From the cell containing the given text, extract its center point as [X, Y] coordinate. 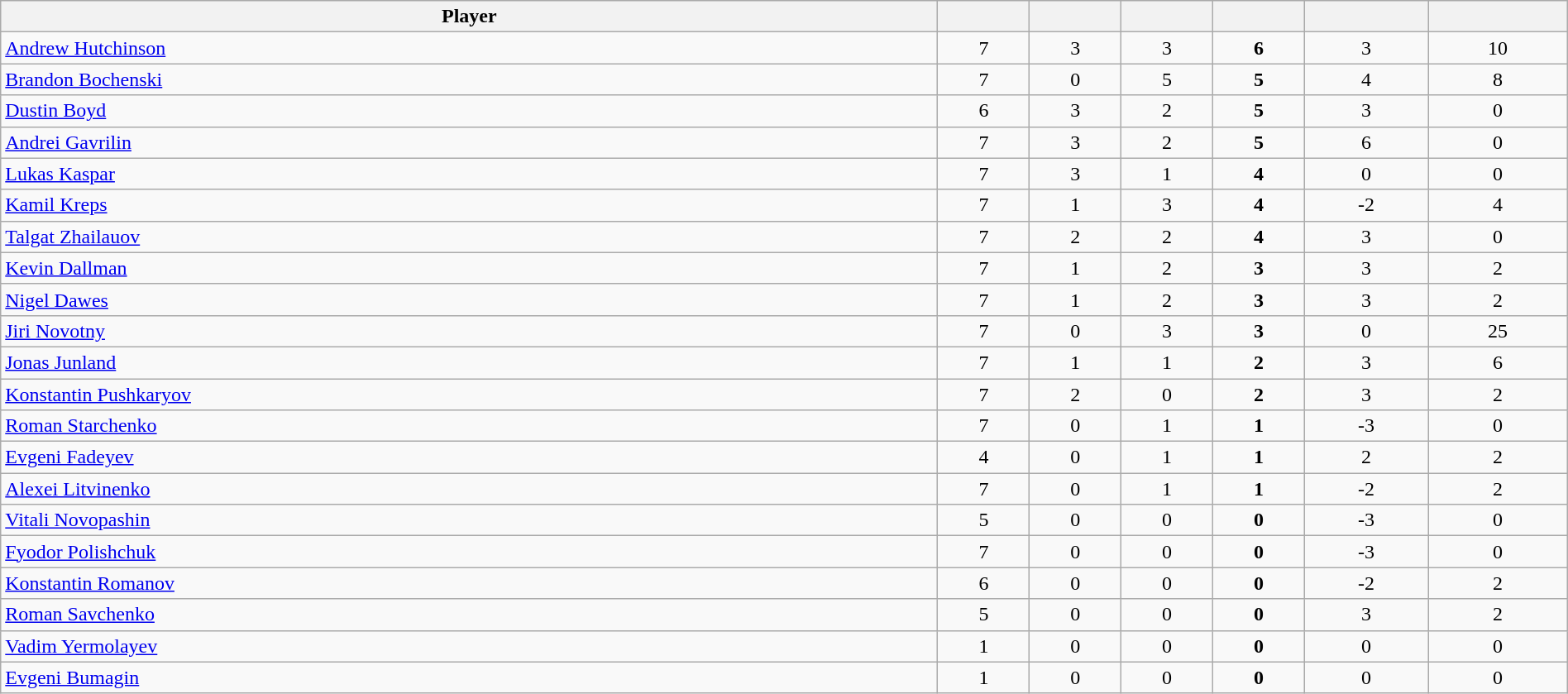
Evgeni Fadeyev [470, 457]
Andrew Hutchinson [470, 48]
Evgeni Bumagin [470, 677]
Roman Starchenko [470, 426]
Player [470, 17]
Andrei Gavrilin [470, 142]
25 [1499, 331]
Brandon Bochenski [470, 79]
8 [1499, 79]
Alexei Litvinenko [470, 489]
Konstantin Romanov [470, 583]
Jiri Novotny [470, 331]
Kevin Dallman [470, 268]
Dustin Boyd [470, 111]
Vitali Novopashin [470, 520]
Lukas Kaspar [470, 174]
Konstantin Pushkaryov [470, 395]
10 [1499, 48]
Jonas Junland [470, 362]
Roman Savchenko [470, 615]
Kamil Kreps [470, 205]
Vadim Yermolayev [470, 646]
Nigel Dawes [470, 299]
Talgat Zhailauov [470, 237]
Fyodor Polishchuk [470, 552]
